From the cell containing the given text, extract its center point as [X, Y] coordinate. 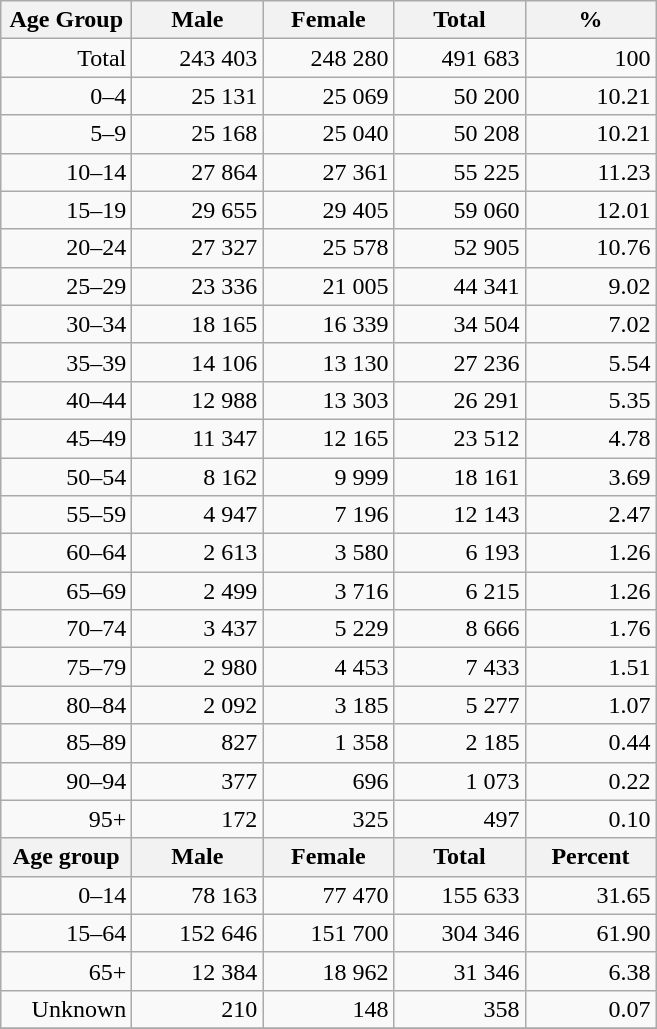
325 [328, 819]
12.01 [590, 210]
Unknown [66, 1009]
4 947 [198, 515]
25 578 [328, 248]
0–4 [66, 96]
8 162 [198, 477]
304 346 [460, 933]
2.47 [590, 515]
13 130 [328, 362]
11 347 [198, 438]
0.44 [590, 743]
40–44 [66, 400]
18 161 [460, 477]
152 646 [198, 933]
18 962 [328, 971]
4 453 [328, 667]
9.02 [590, 286]
827 [198, 743]
14 106 [198, 362]
10–14 [66, 172]
95+ [66, 819]
20–24 [66, 248]
60–64 [66, 553]
21 005 [328, 286]
9 999 [328, 477]
2 980 [198, 667]
50 208 [460, 134]
13 303 [328, 400]
5 229 [328, 629]
5–9 [66, 134]
12 143 [460, 515]
78 163 [198, 895]
2 092 [198, 705]
15–64 [66, 933]
44 341 [460, 286]
3.69 [590, 477]
26 291 [460, 400]
7 196 [328, 515]
25 168 [198, 134]
25 069 [328, 96]
23 512 [460, 438]
5.54 [590, 362]
248 280 [328, 58]
% [590, 20]
7 433 [460, 667]
8 666 [460, 629]
6 215 [460, 591]
75–79 [66, 667]
61.90 [590, 933]
55 225 [460, 172]
1.07 [590, 705]
2 499 [198, 591]
30–34 [66, 324]
Percent [590, 857]
3 185 [328, 705]
55–59 [66, 515]
10.76 [590, 248]
31 346 [460, 971]
45–49 [66, 438]
27 236 [460, 362]
59 060 [460, 210]
50 200 [460, 96]
85–89 [66, 743]
243 403 [198, 58]
1.51 [590, 667]
4.78 [590, 438]
Age Group [66, 20]
3 716 [328, 591]
31.65 [590, 895]
358 [460, 1009]
80–84 [66, 705]
65+ [66, 971]
7.02 [590, 324]
12 384 [198, 971]
0–14 [66, 895]
25 131 [198, 96]
1.76 [590, 629]
6 193 [460, 553]
34 504 [460, 324]
29 405 [328, 210]
52 905 [460, 248]
5.35 [590, 400]
151 700 [328, 933]
3 580 [328, 553]
696 [328, 781]
12 165 [328, 438]
3 437 [198, 629]
29 655 [198, 210]
1 358 [328, 743]
25–29 [66, 286]
1 073 [460, 781]
0.07 [590, 1009]
18 165 [198, 324]
377 [198, 781]
2 185 [460, 743]
27 864 [198, 172]
148 [328, 1009]
16 339 [328, 324]
100 [590, 58]
11.23 [590, 172]
27 327 [198, 248]
15–19 [66, 210]
27 361 [328, 172]
2 613 [198, 553]
5 277 [460, 705]
50–54 [66, 477]
Age group [66, 857]
210 [198, 1009]
23 336 [198, 286]
12 988 [198, 400]
497 [460, 819]
155 633 [460, 895]
0.22 [590, 781]
6.38 [590, 971]
90–94 [66, 781]
77 470 [328, 895]
65–69 [66, 591]
491 683 [460, 58]
25 040 [328, 134]
35–39 [66, 362]
70–74 [66, 629]
172 [198, 819]
0.10 [590, 819]
